Output the [x, y] coordinate of the center of the cell containing the given text.  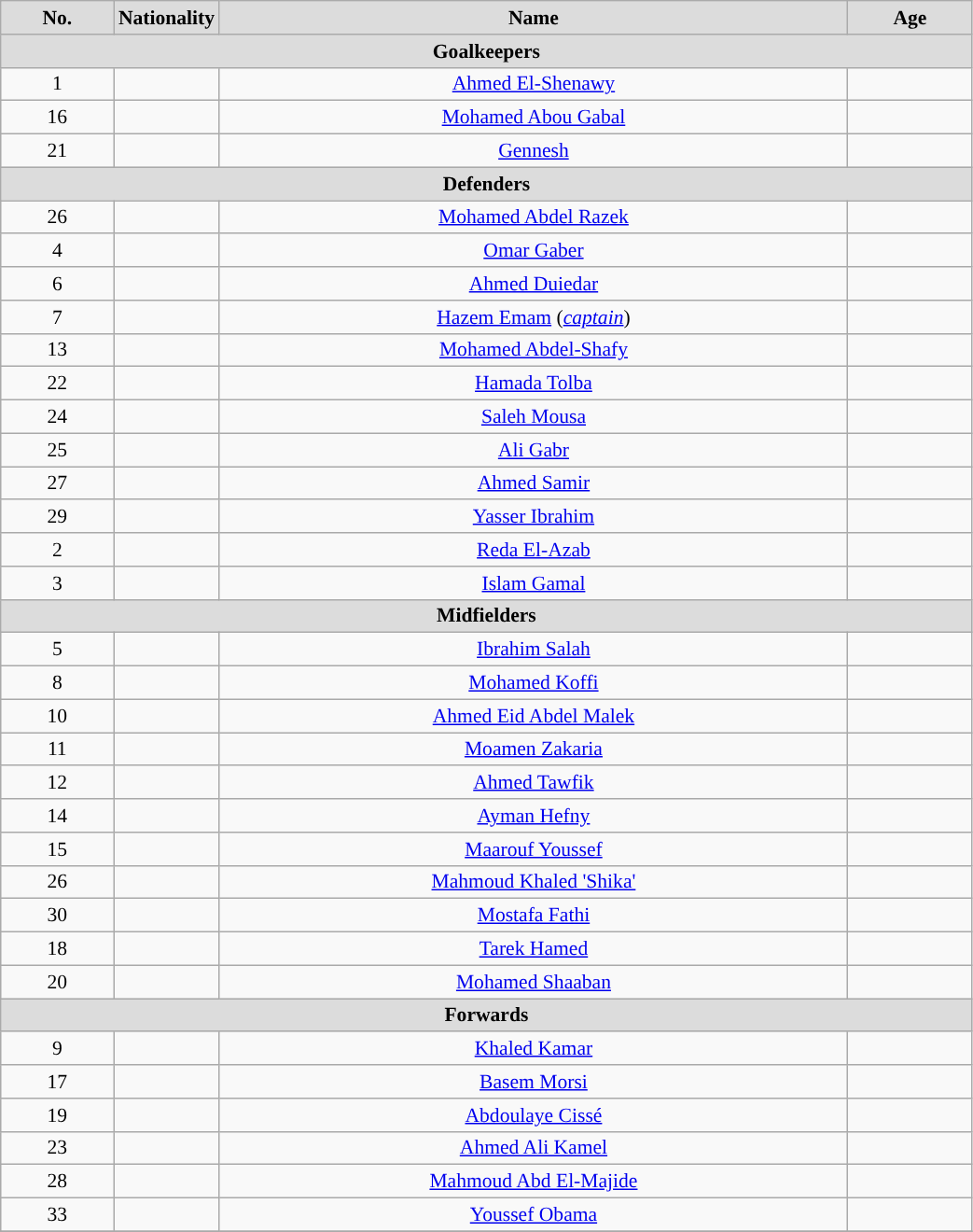
Ahmed Tawfik [534, 783]
Mohamed Shaaban [534, 982]
Nationality [166, 18]
25 [58, 450]
Defenders [487, 184]
Ahmed Samir [534, 483]
9 [58, 1049]
Omar Gaber [534, 251]
Ibrahim Salah [534, 650]
Khaled Kamar [534, 1049]
Ali Gabr [534, 450]
Ahmed Eid Abdel Malek [534, 716]
Abdoulaye Cissé [534, 1115]
18 [58, 949]
10 [58, 716]
19 [58, 1115]
Hazem Emam (captain) [534, 317]
Ahmed Duiedar [534, 284]
Saleh Mousa [534, 417]
22 [58, 384]
Mostafa Fathi [534, 916]
33 [58, 1215]
1 [58, 84]
Basem Morsi [534, 1082]
Ahmed El-Shenawy [534, 84]
Islam Gamal [534, 583]
2 [58, 550]
14 [58, 816]
Mahmoud Abd El-Majide [534, 1182]
17 [58, 1082]
20 [58, 982]
29 [58, 517]
16 [58, 118]
21 [58, 151]
Maarouf Youssef [534, 849]
30 [58, 916]
Name [534, 18]
12 [58, 783]
Age [910, 18]
23 [58, 1148]
Yasser Ibrahim [534, 517]
Youssef Obama [534, 1215]
3 [58, 583]
Mohamed Koffi [534, 683]
Goalkeepers [487, 51]
4 [58, 251]
5 [58, 650]
Tarek Hamed [534, 949]
Mahmoud Khaled 'Shika' [534, 882]
Reda El-Azab [534, 550]
7 [58, 317]
Ahmed Ali Kamel [534, 1148]
Ayman Hefny [534, 816]
15 [58, 849]
24 [58, 417]
Hamada Tolba [534, 384]
Mohamed Abdel-Shafy [534, 350]
No. [58, 18]
Mohamed Abou Gabal [534, 118]
Midfielders [487, 616]
13 [58, 350]
Mohamed Abdel Razek [534, 217]
Moamen Zakaria [534, 749]
28 [58, 1182]
Forwards [487, 1015]
8 [58, 683]
27 [58, 483]
11 [58, 749]
6 [58, 284]
Gennesh [534, 151]
